Identify which cell holds the provided text, then report its [X, Y] central coordinate. 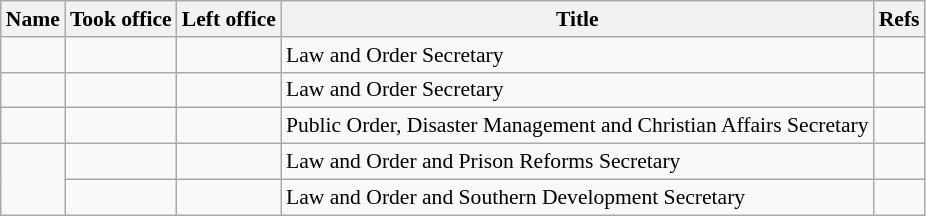
Title [578, 19]
Left office [229, 19]
Law and Order and Prison Reforms Secretary [578, 162]
Took office [121, 19]
Public Order, Disaster Management and Christian Affairs Secretary [578, 126]
Law and Order and Southern Development Secretary [578, 197]
Name [33, 19]
Refs [900, 19]
